Scan for the cell matching the given text and deliver its (X, Y) coordinate at center. 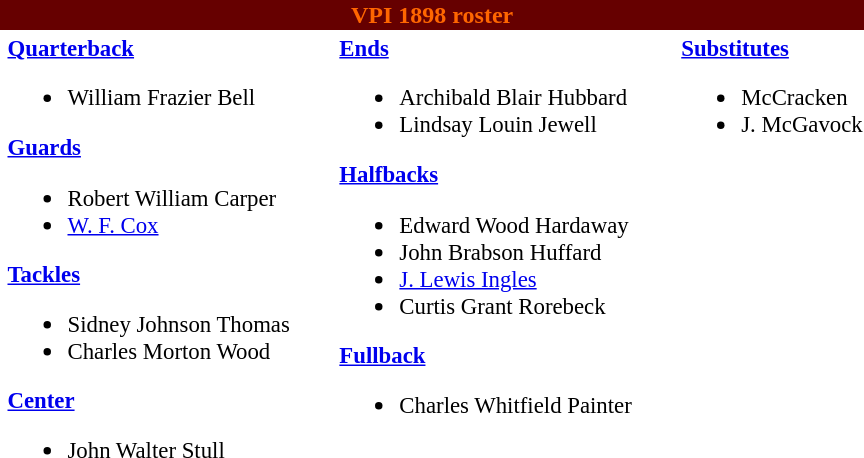
VPI 1898 roster (432, 15)
